Identify which cell holds the provided text, then report its [x, y] central coordinate. 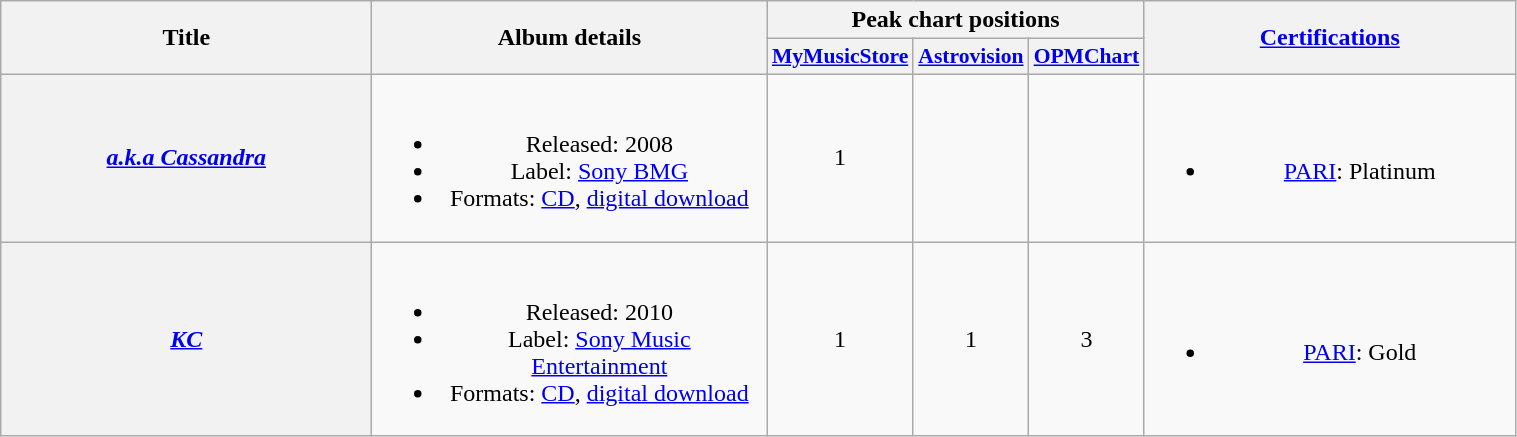
Peak chart positions [956, 20]
Title [186, 38]
Released: 2008Label: Sony BMGFormats: CD, digital download [570, 158]
KC [186, 339]
PARI: Gold [1330, 339]
PARI: Platinum [1330, 158]
MyMusicStore [840, 57]
Astrovision [970, 57]
3 [1087, 339]
Certifications [1330, 38]
Released: 2010Label: Sony Music EntertainmentFormats: CD, digital download [570, 339]
Album details [570, 38]
a.k.a Cassandra [186, 158]
OPMChart [1087, 57]
